Capture the cell that displays the provided text and extract its [X, Y] central coordinate. 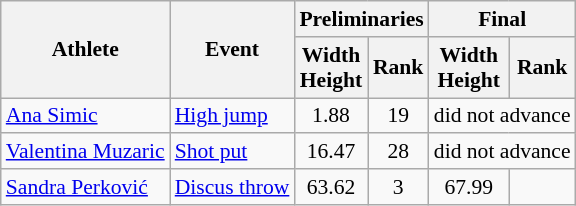
Athlete [86, 50]
1.88 [330, 116]
19 [398, 116]
Preliminaries [361, 19]
Sandra Perković [86, 187]
3 [398, 187]
High jump [232, 116]
28 [398, 152]
Shot put [232, 152]
63.62 [330, 187]
Valentina Muzaric [86, 152]
Final [502, 19]
67.99 [469, 187]
16.47 [330, 152]
Discus throw [232, 187]
Ana Simic [86, 116]
Event [232, 50]
